Extract the [X, Y] coordinate from the center of the cell holding the provided text.  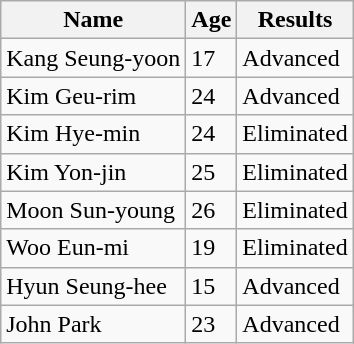
19 [212, 248]
25 [212, 172]
17 [212, 58]
Kang Seung-yoon [94, 58]
15 [212, 286]
Age [212, 20]
23 [212, 324]
John Park [94, 324]
Kim Hye-min [94, 134]
Kim Yon-jin [94, 172]
Name [94, 20]
Results [295, 20]
26 [212, 210]
Woo Eun-mi [94, 248]
Moon Sun-young [94, 210]
Hyun Seung-hee [94, 286]
Kim Geu-rim [94, 96]
